Output the (X, Y) coordinate of the center of the cell containing the given text.  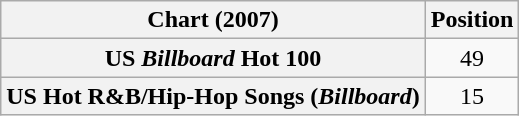
Position (472, 20)
15 (472, 96)
Chart (2007) (213, 20)
US Hot R&B/Hip-Hop Songs (Billboard) (213, 96)
US Billboard Hot 100 (213, 58)
49 (472, 58)
